Extract the (x, y) coordinate from the center of the cell holding the provided text.  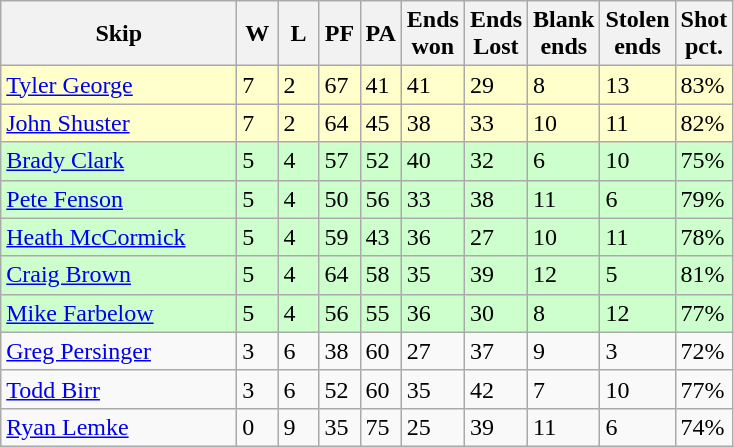
Pete Fenson (119, 199)
Ends Lost (496, 34)
29 (496, 85)
75 (380, 427)
79% (704, 199)
59 (340, 237)
25 (432, 427)
Skip (119, 34)
45 (380, 123)
Todd Birr (119, 389)
83% (704, 85)
67 (340, 85)
Greg Persinger (119, 351)
55 (380, 313)
37 (496, 351)
John Shuster (119, 123)
30 (496, 313)
82% (704, 123)
Heath McCormick (119, 237)
57 (340, 161)
PF (340, 34)
Tyler George (119, 85)
42 (496, 389)
Craig Brown (119, 275)
Blank ends (564, 34)
Stolen ends (638, 34)
32 (496, 161)
0 (258, 427)
Ends won (432, 34)
81% (704, 275)
W (258, 34)
78% (704, 237)
75% (704, 161)
13 (638, 85)
58 (380, 275)
L (298, 34)
Brady Clark (119, 161)
72% (704, 351)
40 (432, 161)
50 (340, 199)
74% (704, 427)
Mike Farbelow (119, 313)
Shot pct. (704, 34)
43 (380, 237)
PA (380, 34)
Ryan Lemke (119, 427)
